From the cell containing the given text, extract its center point as (X, Y) coordinate. 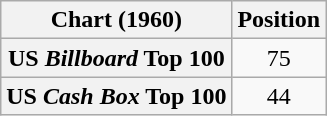
Position (279, 20)
44 (279, 96)
US Billboard Top 100 (116, 58)
Chart (1960) (116, 20)
75 (279, 58)
US Cash Box Top 100 (116, 96)
